Extract the [X, Y] coordinate from the center of the cell holding the provided text.  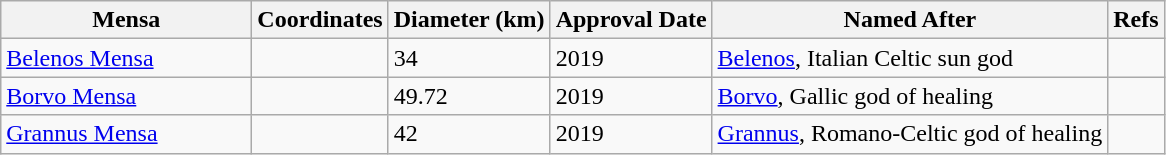
Refs [1136, 20]
42 [469, 134]
Approval Date [631, 20]
Diameter (km) [469, 20]
Belenos Mensa [126, 58]
Borvo Mensa [126, 96]
49.72 [469, 96]
Grannus Mensa [126, 134]
Coordinates [320, 20]
Belenos, Italian Celtic sun god [910, 58]
34 [469, 58]
Mensa [126, 20]
Grannus, Romano-Celtic god of healing [910, 134]
Borvo, Gallic god of healing [910, 96]
Named After [910, 20]
